Detect which cell encompasses the target text, then output its (x, y) center coordinate. 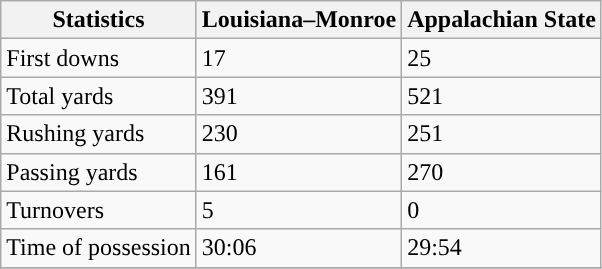
521 (502, 96)
0 (502, 210)
270 (502, 172)
Louisiana–Monroe (298, 20)
Turnovers (99, 210)
Total yards (99, 96)
Rushing yards (99, 134)
391 (298, 96)
Statistics (99, 20)
29:54 (502, 248)
30:06 (298, 248)
Time of possession (99, 248)
Passing yards (99, 172)
First downs (99, 58)
17 (298, 58)
161 (298, 172)
5 (298, 210)
251 (502, 134)
25 (502, 58)
230 (298, 134)
Appalachian State (502, 20)
